For the text-containing cell, return its midpoint in (x, y) coordinate format. 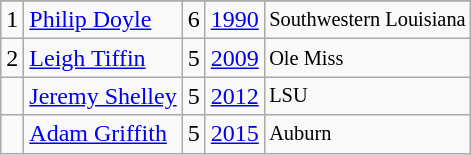
Ole Miss (367, 58)
Southwestern Louisiana (367, 20)
LSU (367, 96)
Philip Doyle (103, 20)
2009 (234, 58)
2012 (234, 96)
6 (194, 20)
Adam Griffith (103, 134)
2015 (234, 134)
Jeremy Shelley (103, 96)
1990 (234, 20)
2 (12, 58)
Auburn (367, 134)
Leigh Tiffin (103, 58)
1 (12, 20)
